Locate the cell with the specified text and output its [x, y] center coordinate. 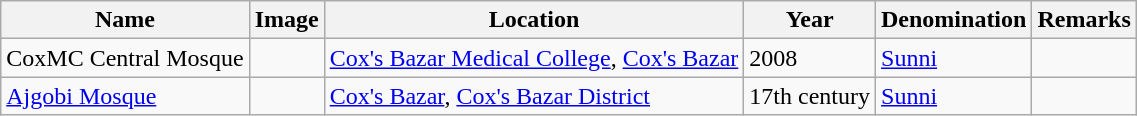
Name [125, 20]
CoxMC Central Mosque [125, 58]
Cox's Bazar, Cox's Bazar District [534, 96]
Remarks [1084, 20]
Location [534, 20]
17th century [810, 96]
Cox's Bazar Medical College, Cox's Bazar [534, 58]
2008 [810, 58]
Image [286, 20]
Year [810, 20]
Ajgobi Mosque [125, 96]
Denomination [954, 20]
